Output the [x, y] coordinate of the center of the cell containing the given text.  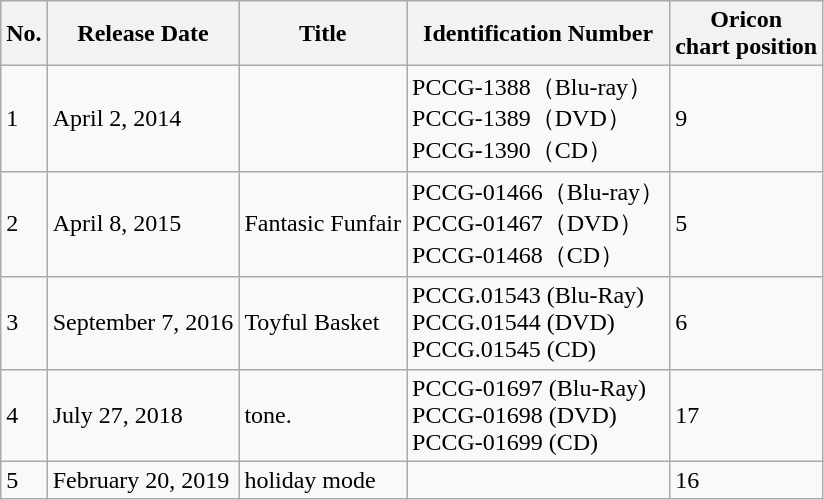
4 [24, 415]
2 [24, 224]
September 7, 2016 [143, 323]
17 [746, 415]
July 27, 2018 [143, 415]
Title [323, 34]
6 [746, 323]
PCCG-01466（Blu-ray）PCCG-01467（DVD） PCCG-01468（CD） [538, 224]
April 2, 2014 [143, 119]
PCCG-01697 (Blu-Ray) PCCG-01698 (DVD) PCCG-01699 (CD) [538, 415]
tone. [323, 415]
Release Date [143, 34]
Toyful Basket [323, 323]
holiday mode [323, 480]
Oricon chart position [746, 34]
PCCG-1388（Blu-ray）PCCG-1389（DVD）PCCG-1390（CD） [538, 119]
3 [24, 323]
9 [746, 119]
Identification Number [538, 34]
No. [24, 34]
PCCG.01543 (Blu-Ray) PCCG.01544 (DVD) PCCG.01545 (CD) [538, 323]
1 [24, 119]
February 20, 2019 [143, 480]
Fantasic Funfair [323, 224]
16 [746, 480]
April 8, 2015 [143, 224]
